Output the (x, y) coordinate of the center of the cell containing the given text.  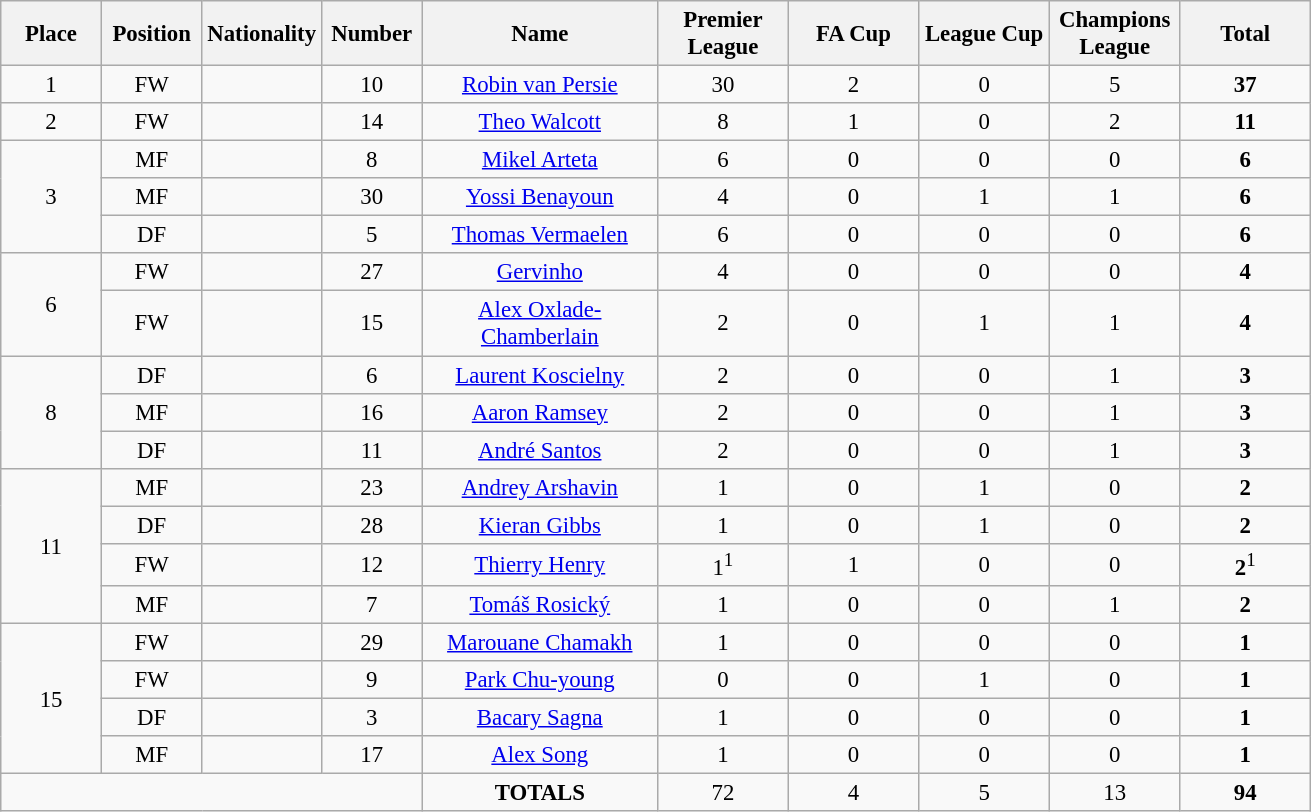
Position (152, 34)
17 (372, 755)
Aaron Ramsey (540, 412)
Gervinho (540, 273)
9 (372, 680)
Place (52, 34)
Total (1246, 34)
10 (372, 85)
Nationality (262, 34)
FA Cup (854, 34)
Laurent Koscielny (540, 375)
Name (540, 34)
Yossi Benayoun (540, 197)
Mikel Arteta (540, 160)
Marouane Chamakh (540, 642)
37 (1246, 85)
Theo Walcott (540, 122)
Bacary Sagna (540, 718)
72 (724, 793)
Tomáš Rosický (540, 605)
Thierry Henry (540, 565)
13 (1114, 793)
Number (372, 34)
28 (372, 525)
14 (372, 122)
Premier League (724, 34)
Park Chu-young (540, 680)
16 (372, 412)
23 (372, 487)
League Cup (984, 34)
27 (372, 273)
21 (1246, 565)
94 (1246, 793)
Kieran Gibbs (540, 525)
Alex Oxlade-Chamberlain (540, 324)
Thomas Vermaelen (540, 235)
Robin van Persie (540, 85)
Andrey Arshavin (540, 487)
7 (372, 605)
12 (372, 565)
29 (372, 642)
André Santos (540, 450)
Champions League (1114, 34)
Alex Song (540, 755)
TOTALS (540, 793)
